Scan for the cell matching the given text and deliver its [x, y] coordinate at center. 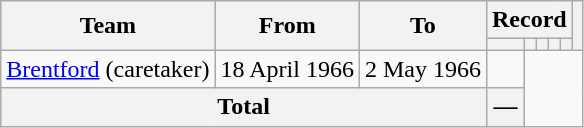
Brentford (caretaker) [108, 69]
From [287, 26]
Total [244, 107]
— [505, 107]
To [422, 26]
Record [529, 20]
2 May 1966 [422, 69]
18 April 1966 [287, 69]
Team [108, 26]
